Search for the cell housing the specified text and yield its (x, y) center coordinate. 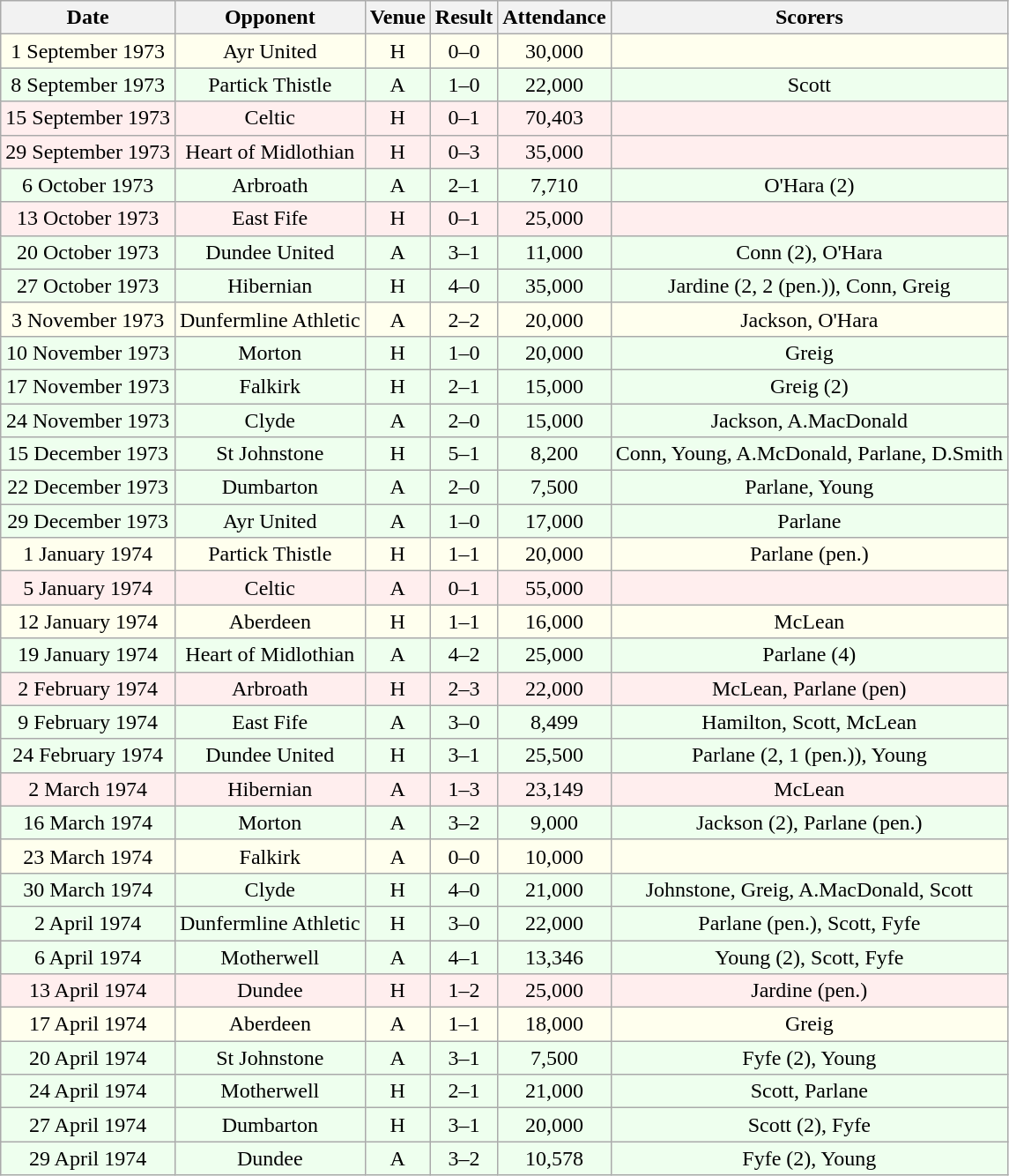
1–2 (464, 991)
20 October 1973 (88, 252)
29 September 1973 (88, 152)
8,499 (554, 722)
Parlane (809, 521)
7,710 (554, 185)
10 November 1973 (88, 353)
55,000 (554, 588)
2 February 1974 (88, 688)
Parlane, Young (809, 488)
Jardine (pen.) (809, 991)
15 September 1973 (88, 118)
Venue (397, 18)
13 April 1974 (88, 991)
30 March 1974 (88, 889)
Scorers (809, 18)
27 April 1974 (88, 1125)
Parlane (4) (809, 655)
25,500 (554, 755)
19 January 1974 (88, 655)
Jardine (2, 2 (pen.)), Conn, Greig (809, 286)
24 November 1973 (88, 421)
5–1 (464, 454)
4–2 (464, 655)
Result (464, 18)
5 January 1974 (88, 588)
1–3 (464, 789)
17 November 1973 (88, 386)
1 January 1974 (88, 555)
Jackson, O'Hara (809, 319)
24 April 1974 (88, 1091)
2 March 1974 (88, 789)
McLean, Parlane (pen) (809, 688)
Scott (2), Fyfe (809, 1125)
Attendance (554, 18)
24 February 1974 (88, 755)
Jackson, A.MacDonald (809, 421)
1 September 1973 (88, 51)
11,000 (554, 252)
Parlane (pen.), Scott, Fyfe (809, 923)
Hamilton, Scott, McLean (809, 722)
29 April 1974 (88, 1158)
6 April 1974 (88, 956)
70,403 (554, 118)
Parlane (2, 1 (pen.)), Young (809, 755)
O'Hara (2) (809, 185)
Young (2), Scott, Fyfe (809, 956)
15 December 1973 (88, 454)
Date (88, 18)
Opponent (270, 18)
Johnstone, Greig, A.MacDonald, Scott (809, 889)
Conn (2), O'Hara (809, 252)
2 April 1974 (88, 923)
27 October 1973 (88, 286)
16,000 (554, 621)
10,578 (554, 1158)
10,000 (554, 856)
0–3 (464, 152)
8 September 1973 (88, 85)
2–2 (464, 319)
9,000 (554, 822)
23 March 1974 (88, 856)
Conn, Young, A.McDonald, Parlane, D.Smith (809, 454)
Scott, Parlane (809, 1091)
20 April 1974 (88, 1058)
30,000 (554, 51)
16 March 1974 (88, 822)
13 October 1973 (88, 219)
6 October 1973 (88, 185)
23,149 (554, 789)
Jackson (2), Parlane (pen.) (809, 822)
9 February 1974 (88, 722)
2–3 (464, 688)
22 December 1973 (88, 488)
18,000 (554, 1024)
Greig (2) (809, 386)
Parlane (pen.) (809, 555)
17 April 1974 (88, 1024)
Scott (809, 85)
8,200 (554, 454)
17,000 (554, 521)
29 December 1973 (88, 521)
4–1 (464, 956)
13,346 (554, 956)
3 November 1973 (88, 319)
12 January 1974 (88, 621)
